Locate the cell with the specified text and output its (X, Y) center coordinate. 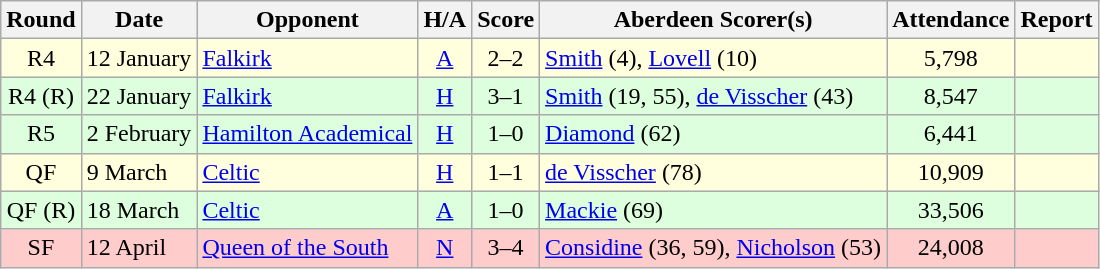
2 February (139, 134)
N (445, 248)
9 March (139, 172)
1–1 (506, 172)
2–2 (506, 58)
Considine (36, 59), Nicholson (53) (714, 248)
5,798 (951, 58)
R5 (41, 134)
8,547 (951, 96)
Opponent (308, 20)
24,008 (951, 248)
QF (R) (41, 210)
18 March (139, 210)
Aberdeen Scorer(s) (714, 20)
10,909 (951, 172)
Diamond (62) (714, 134)
R4 (R) (41, 96)
Report (1056, 20)
Queen of the South (308, 248)
Score (506, 20)
Mackie (69) (714, 210)
3–4 (506, 248)
QF (41, 172)
R4 (41, 58)
de Visscher (78) (714, 172)
12 April (139, 248)
H/A (445, 20)
12 January (139, 58)
3–1 (506, 96)
Smith (19, 55), de Visscher (43) (714, 96)
Round (41, 20)
Date (139, 20)
Attendance (951, 20)
22 January (139, 96)
Hamilton Academical (308, 134)
Smith (4), Lovell (10) (714, 58)
SF (41, 248)
33,506 (951, 210)
6,441 (951, 134)
